Provide the [X, Y] coordinate of the cell's center where the given text is located.  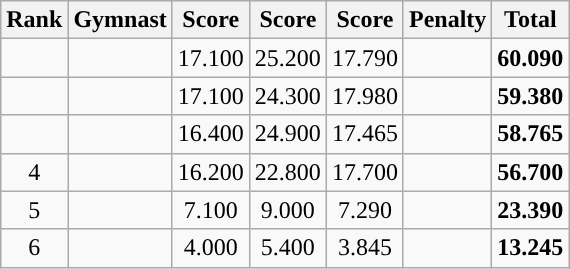
6 [34, 248]
24.300 [288, 96]
5.400 [288, 248]
3.845 [364, 248]
23.390 [530, 210]
7.100 [210, 210]
7.290 [364, 210]
Total [530, 20]
Gymnast [120, 20]
24.900 [288, 134]
9.000 [288, 210]
60.090 [530, 58]
17.465 [364, 134]
16.400 [210, 134]
4 [34, 172]
25.200 [288, 58]
59.380 [530, 96]
Rank [34, 20]
22.800 [288, 172]
17.790 [364, 58]
58.765 [530, 134]
17.980 [364, 96]
17.700 [364, 172]
5 [34, 210]
Penalty [447, 20]
16.200 [210, 172]
4.000 [210, 248]
56.700 [530, 172]
13.245 [530, 248]
